Locate the cell with the specified text and output its (x, y) center coordinate. 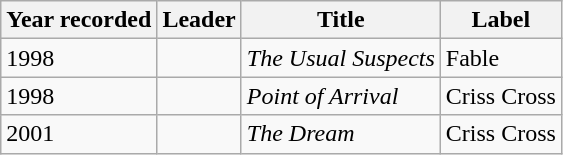
2001 (79, 134)
Label (500, 20)
Leader (199, 20)
The Dream (340, 134)
Year recorded (79, 20)
The Usual Suspects (340, 58)
Title (340, 20)
Point of Arrival (340, 96)
Fable (500, 58)
